Scan for the cell matching the given text and deliver its [x, y] coordinate at center. 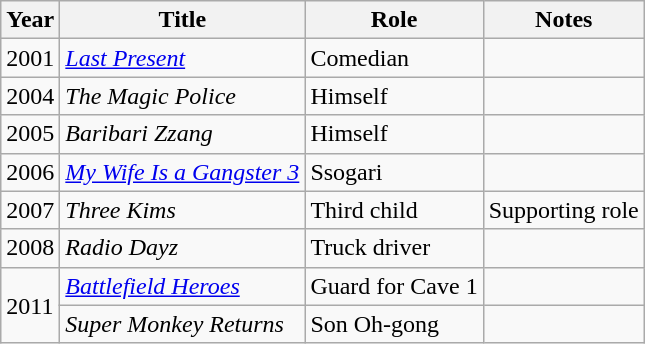
2007 [30, 210]
Battlefield Heroes [182, 286]
Last Present [182, 58]
Comedian [394, 58]
Notes [564, 20]
2011 [30, 305]
Radio Dayz [182, 248]
Baribari Zzang [182, 134]
The Magic Police [182, 96]
2005 [30, 134]
2004 [30, 96]
Title [182, 20]
Supporting role [564, 210]
2001 [30, 58]
Role [394, 20]
Son Oh-gong [394, 324]
Guard for Cave 1 [394, 286]
Three Kims [182, 210]
Super Monkey Returns [182, 324]
Ssogari [394, 172]
Truck driver [394, 248]
2008 [30, 248]
Third child [394, 210]
Year [30, 20]
My Wife Is a Gangster 3 [182, 172]
2006 [30, 172]
